Pinpoint the cell where the given text exists, returning its [x, y] midpoint coordinate. 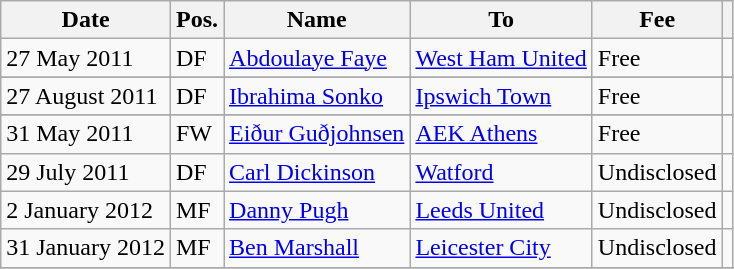
AEK Athens [501, 134]
31 May 2011 [86, 134]
Danny Pugh [317, 210]
Pos. [196, 20]
Leeds United [501, 210]
Name [317, 20]
Carl Dickinson [317, 172]
Date [86, 20]
Eiður Guðjohnsen [317, 134]
Ben Marshall [317, 248]
27 August 2011 [86, 96]
27 May 2011 [86, 58]
Leicester City [501, 248]
Abdoulaye Faye [317, 58]
Fee [657, 20]
Ibrahima Sonko [317, 96]
31 January 2012 [86, 248]
FW [196, 134]
To [501, 20]
West Ham United [501, 58]
29 July 2011 [86, 172]
Ipswich Town [501, 96]
2 January 2012 [86, 210]
Watford [501, 172]
